Detect which cell encompasses the target text, then output its [x, y] center coordinate. 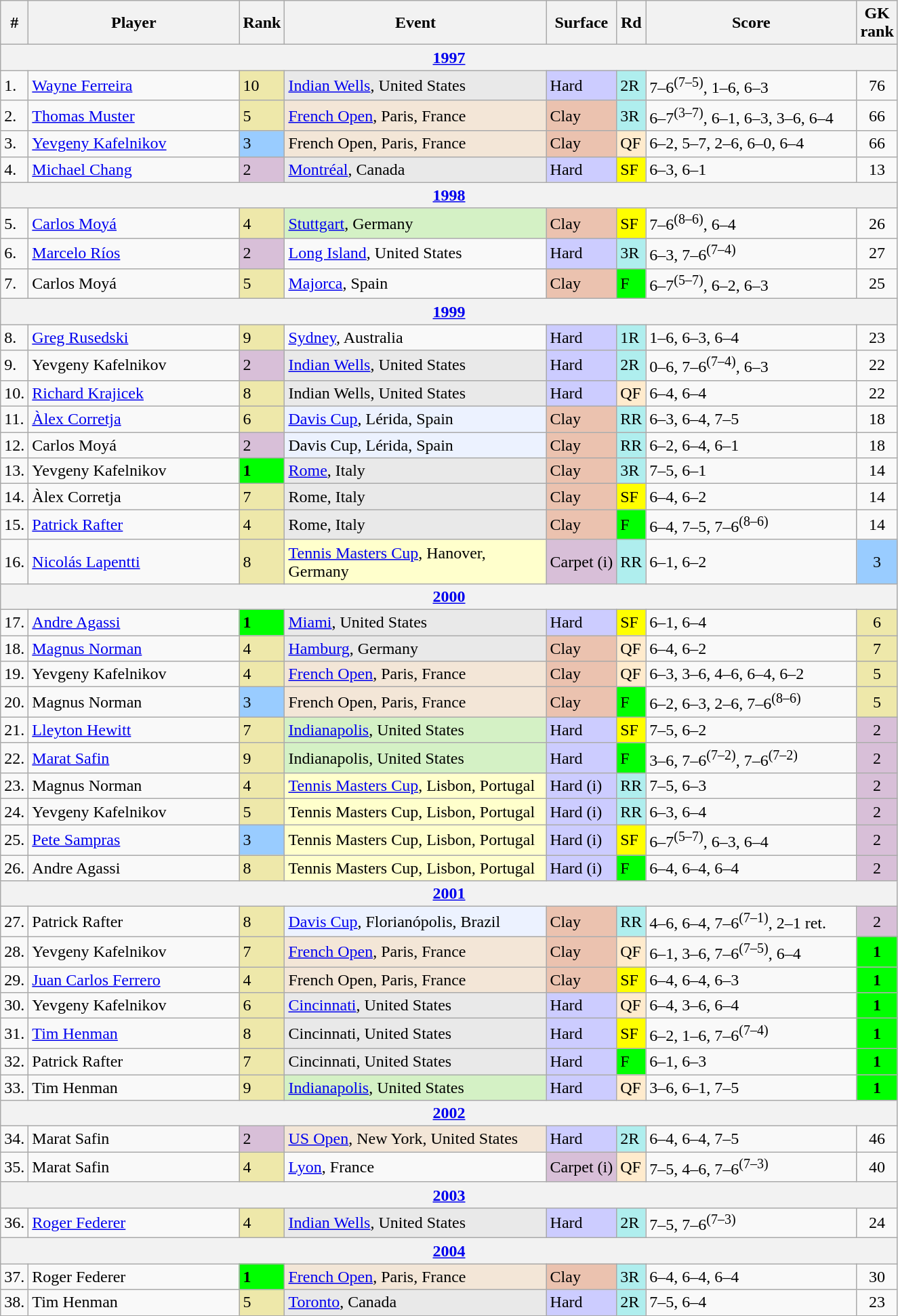
Marcelo Ríos [134, 253]
7–6(7–5), 1–6, 6–3 [751, 85]
20. [15, 702]
4–6, 6–4, 7–6(7–1), 2–1 ret. [751, 922]
Sydney, Australia [415, 337]
Michael Chang [134, 169]
21. [15, 730]
23. [15, 786]
22. [15, 758]
6–3, 6–4, 7–5 [751, 419]
9. [15, 366]
6–2, 6–3, 2–6, 7–6(8–6) [751, 702]
2000 [449, 596]
6–1, 3–6, 7–6(7–5), 6–4 [751, 951]
2003 [449, 1195]
Wayne Ferreira [134, 85]
6–7(5–7), 6–2, 6–3 [751, 283]
3–6, 6–1, 7–5 [751, 1088]
30 [877, 1277]
Lyon, France [415, 1167]
Lleyton Hewitt [134, 730]
Rd [632, 23]
17. [15, 623]
15. [15, 525]
# [15, 23]
Score [751, 23]
6–4, 6–4 [751, 394]
34. [15, 1139]
3. [15, 144]
6–3, 6–1 [751, 169]
14. [15, 497]
24 [877, 1222]
19. [15, 674]
29. [15, 980]
6–2, 6–4, 6–1 [751, 445]
6–1, 6–3 [751, 1061]
Hamburg, Germany [415, 649]
6–1, 6–2 [751, 561]
6–3, 6–4 [751, 812]
26. [15, 868]
Nicolás Lapentti [134, 561]
5. [15, 224]
13. [15, 471]
Davis Cup, Florianópolis, Brazil [415, 922]
38. [15, 1302]
25 [877, 283]
Pete Sampras [134, 840]
Thomas Muster [134, 115]
Majorca, Spain [415, 283]
1. [15, 85]
6–3, 3–6, 4–6, 6–4, 6–2 [751, 674]
28. [15, 951]
76 [877, 85]
36. [15, 1222]
3–6, 7–6(7–2), 7–6(7–2) [751, 758]
6–7(5–7), 6–3, 6–4 [751, 840]
24. [15, 812]
6. [15, 253]
6–2, 5–7, 2–6, 6–0, 6–4 [751, 144]
6–4, 6–4, 6–3 [751, 980]
8. [15, 337]
Greg Rusedski [134, 337]
40 [877, 1167]
Long Island, United States [415, 253]
26 [877, 224]
27. [15, 922]
US Open, New York, United States [415, 1139]
35. [15, 1167]
Juan Carlos Ferrero [134, 980]
Surface [581, 23]
30. [15, 1006]
Tennis Masters Cup, Hanover, Germany [415, 561]
10. [15, 394]
Stuttgart, Germany [415, 224]
12. [15, 445]
2004 [449, 1251]
6–1, 6–4 [751, 623]
Richard Krajicek [134, 394]
16. [15, 561]
11. [15, 419]
6–7(3–7), 6–1, 6–3, 3–6, 6–4 [751, 115]
Montréal, Canada [415, 169]
0–6, 7–6(7–4), 6–3 [751, 366]
7–6(8–6), 6–4 [751, 224]
6–3, 7–6(7–4) [751, 253]
Player [134, 23]
7–5, 6–4 [751, 1302]
10 [262, 85]
37. [15, 1277]
4. [15, 169]
7–5, 7–6(7–3) [751, 1222]
1R [632, 337]
2002 [449, 1113]
33. [15, 1088]
7–5, 6–1 [751, 471]
2. [15, 115]
7–5, 4–6, 7–6(7–3) [751, 1167]
Event [415, 23]
46 [877, 1139]
Rank [262, 23]
1997 [449, 58]
7–5, 6–3 [751, 786]
GKrank [877, 23]
6–4, 6–4, 7–5 [751, 1139]
7. [15, 283]
1998 [449, 195]
Toronto, Canada [415, 1302]
6–4, 3–6, 6–4 [751, 1006]
Miami, United States [415, 623]
18. [15, 649]
6–4, 7–5, 7–6(8–6) [751, 525]
31. [15, 1034]
32. [15, 1061]
13 [877, 169]
6–2, 1–6, 7–6(7–4) [751, 1034]
2001 [449, 894]
1999 [449, 312]
25. [15, 840]
1–6, 6–3, 6–4 [751, 337]
7–5, 6–2 [751, 730]
27 [877, 253]
